Return [X, Y] of the center of cell containing provided text 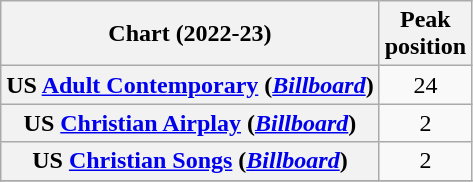
Peak position [425, 34]
Chart (2022-23) [190, 34]
24 [425, 85]
US Adult Contemporary (Billboard) [190, 85]
US Christian Songs (Billboard) [190, 161]
US Christian Airplay (Billboard) [190, 123]
